Extract the (X, Y) coordinate from the center of the cell holding the provided text.  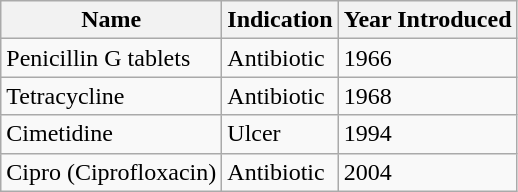
2004 (428, 172)
Ulcer (280, 134)
1966 (428, 58)
1968 (428, 96)
Tetracycline (112, 96)
Name (112, 20)
Cimetidine (112, 134)
Indication (280, 20)
Cipro (Ciprofloxacin) (112, 172)
1994 (428, 134)
Penicillin G tablets (112, 58)
Year Introduced (428, 20)
